Determine the [x, y] coordinate at the center of the cell enclosing the given text.  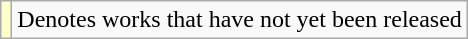
Denotes works that have not yet been released [240, 20]
